Find where the given text appears and provide that cell's center as (x, y) coordinate. 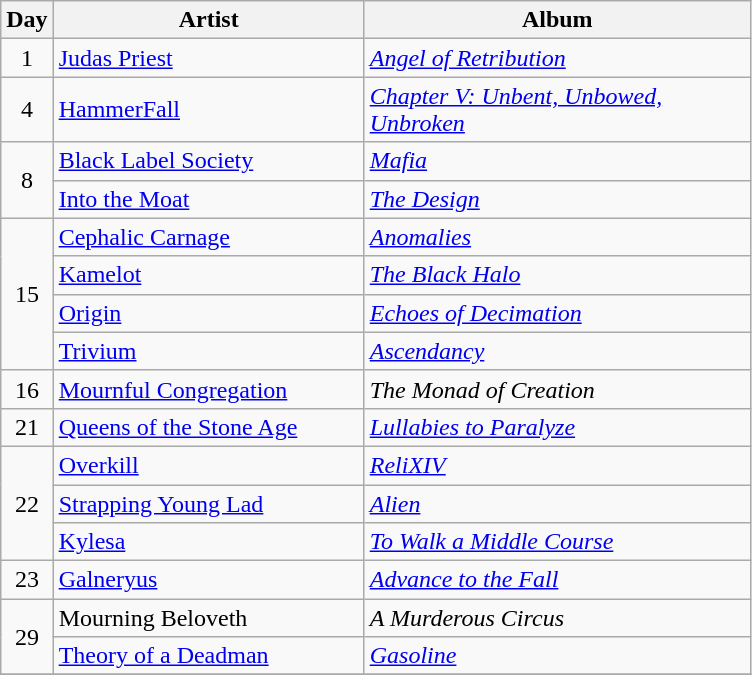
Trivium (208, 351)
ReliXIV (557, 465)
The Black Halo (557, 275)
Judas Priest (208, 58)
Anomalies (557, 237)
Galneryus (208, 580)
Artist (208, 20)
Mournful Congregation (208, 389)
Echoes of Decimation (557, 313)
Strapping Young Lad (208, 503)
Mafia (557, 161)
Gasoline (557, 656)
The Design (557, 199)
Chapter V: Unbent, Unbowed, Unbroken (557, 110)
To Walk a Middle Course (557, 542)
Kamelot (208, 275)
Cephalic Carnage (208, 237)
8 (27, 180)
29 (27, 637)
Kylesa (208, 542)
A Murderous Circus (557, 618)
1 (27, 58)
Overkill (208, 465)
Alien (557, 503)
4 (27, 110)
The Monad of Creation (557, 389)
21 (27, 427)
Angel of Retribution (557, 58)
22 (27, 503)
Day (27, 20)
Album (557, 20)
Into the Moat (208, 199)
Theory of a Deadman (208, 656)
Ascendancy (557, 351)
Mourning Beloveth (208, 618)
Advance to the Fall (557, 580)
Origin (208, 313)
16 (27, 389)
HammerFall (208, 110)
Queens of the Stone Age (208, 427)
Lullabies to Paralyze (557, 427)
15 (27, 294)
23 (27, 580)
Black Label Society (208, 161)
